Output the [x, y] coordinate of the center of the cell containing the given text.  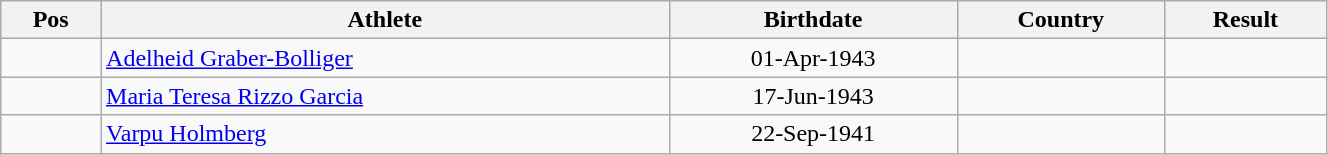
Country [1060, 20]
01-Apr-1943 [813, 58]
Maria Teresa Rizzo Garcia [386, 96]
Pos [51, 20]
17-Jun-1943 [813, 96]
Adelheid Graber-Bolliger [386, 58]
22-Sep-1941 [813, 134]
Varpu Holmberg [386, 134]
Result [1245, 20]
Birthdate [813, 20]
Athlete [386, 20]
